Extract the [X, Y] coordinate from the center of the cell holding the provided text.  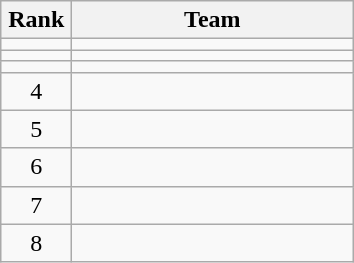
7 [36, 205]
5 [36, 129]
Team [212, 20]
4 [36, 91]
6 [36, 167]
Rank [36, 20]
8 [36, 243]
